Scan for the cell matching the given text and deliver its (x, y) coordinate at center. 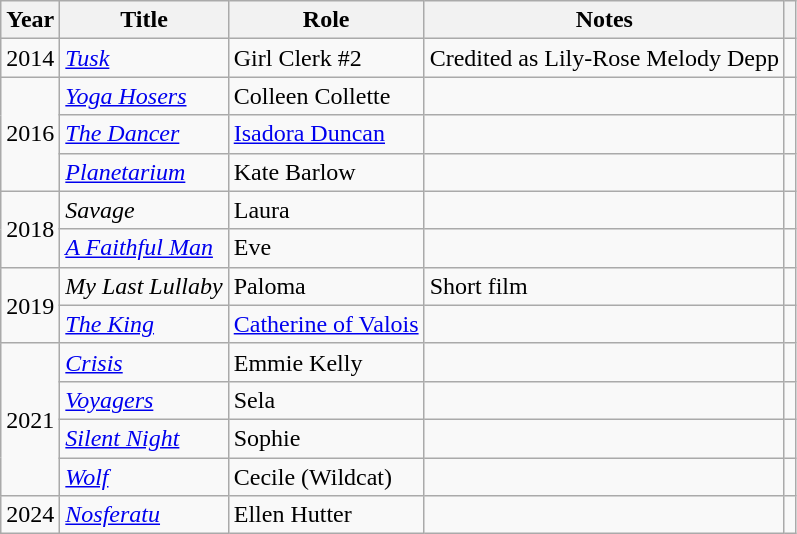
Tusk (144, 58)
Eve (326, 248)
Role (326, 20)
2019 (30, 305)
Savage (144, 210)
2016 (30, 134)
Catherine of Valois (326, 324)
Sela (326, 400)
Year (30, 20)
2014 (30, 58)
Wolf (144, 477)
Kate Barlow (326, 172)
Nosferatu (144, 515)
Planetarium (144, 172)
Laura (326, 210)
The Dancer (144, 134)
The King (144, 324)
Short film (604, 286)
2024 (30, 515)
Cecile (Wildcat) (326, 477)
2018 (30, 229)
Yoga Hosers (144, 96)
Notes (604, 20)
Paloma (326, 286)
Isadora Duncan (326, 134)
My Last Lullaby (144, 286)
Voyagers (144, 400)
Title (144, 20)
A Faithful Man (144, 248)
Credited as Lily-Rose Melody Depp (604, 58)
Emmie Kelly (326, 362)
Girl Clerk #2 (326, 58)
Silent Night (144, 438)
Crisis (144, 362)
Sophie (326, 438)
2021 (30, 419)
Colleen Collette (326, 96)
Ellen Hutter (326, 515)
